Detect which cell encompasses the target text, then output its [X, Y] center coordinate. 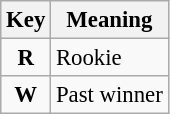
R [26, 58]
Rookie [110, 58]
Meaning [110, 20]
Key [26, 20]
W [26, 95]
Past winner [110, 95]
